Return (x, y) of the center of cell containing provided text 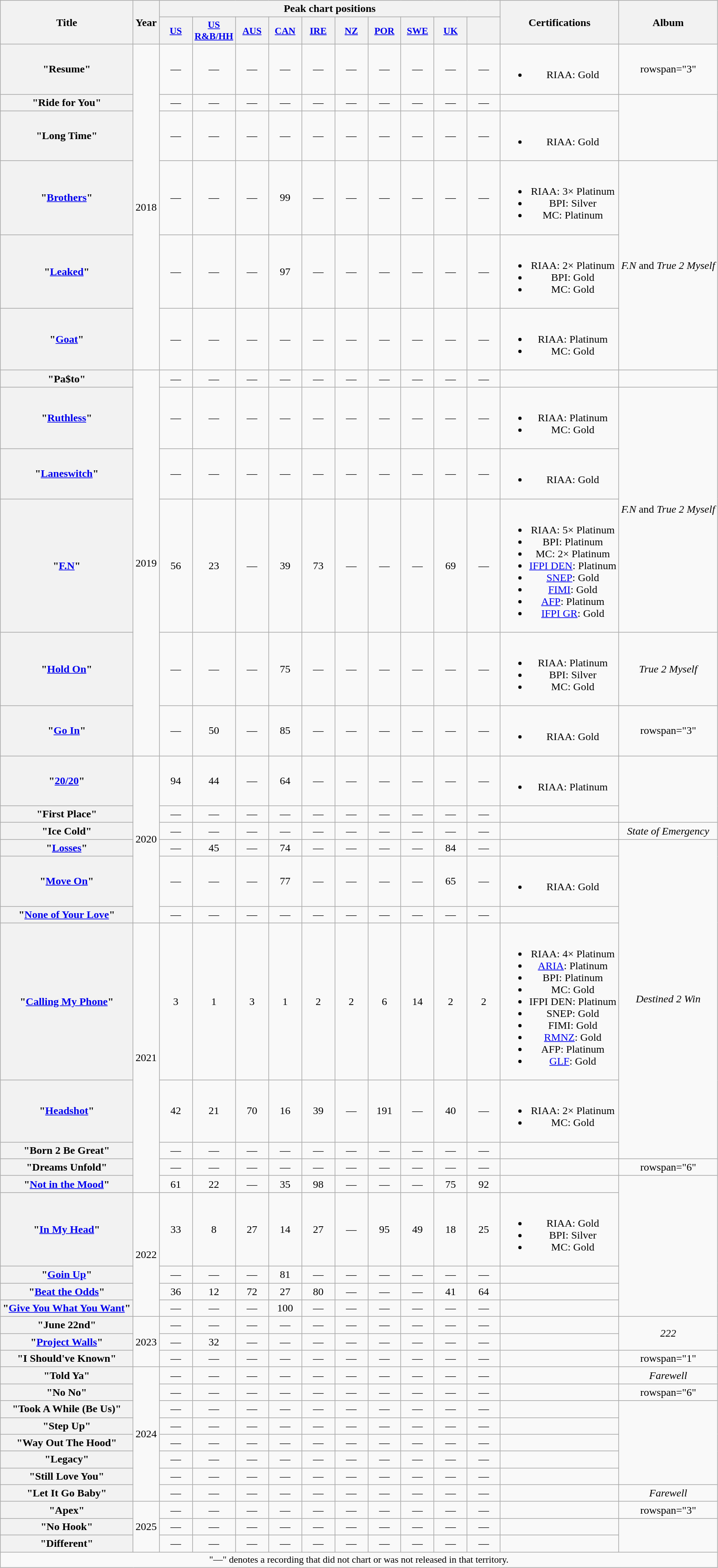
"20/20" (67, 781)
2021 (146, 1058)
35 (285, 1184)
2022 (146, 1254)
"Still Love You" (67, 1476)
40 (451, 1111)
"First Place" (67, 814)
"Go In" (67, 731)
23 (214, 566)
"None of Your Love" (67, 914)
2018 (146, 207)
70 (252, 1111)
"Took A While (Be Us)" (67, 1409)
22 (214, 1184)
"Ice Cold" (67, 831)
RIAA: 2× PlatinumBPI: GoldMC: Gold (559, 271)
"Laneswitch" (67, 473)
36 (176, 1292)
97 (285, 271)
"Ride for You" (67, 102)
8 (214, 1229)
2019 (146, 563)
"Different" (67, 1543)
73 (318, 566)
2023 (146, 1342)
"Goin Up" (67, 1274)
"I Should've Known" (67, 1359)
2020 (146, 839)
"Goat" (67, 339)
USR&B/HH (214, 31)
12 (214, 1292)
85 (285, 731)
2024 (146, 1434)
State of Emergency (668, 831)
"No Hook" (67, 1526)
UK (451, 31)
49 (417, 1229)
RIAA: 5× PlatinumBPI: PlatinumMC: 2× PlatinumIFPI DEN: PlatinumSNEP: GoldFIMI: GoldAFP: PlatinumIFPI GR: Gold (559, 566)
"In My Head" (67, 1229)
RIAA: GoldBPI: SilverMC: Gold (559, 1229)
rowspan="1" (668, 1359)
Title (67, 22)
42 (176, 1111)
"Move On" (67, 881)
191 (384, 1111)
AUS (252, 31)
"Long Time" (67, 136)
94 (176, 781)
45 (214, 848)
"Let It Go Baby" (67, 1493)
Peak chart positions (330, 9)
Destined 2 Win (668, 999)
"Beat the Odds" (67, 1292)
RIAA: 4× PlatinumARIA: PlatinumBPI: PlatinumMC: GoldIFPI DEN: PlatinumSNEP: GoldFIMI: GoldRMNZ: GoldAFP: PlatinumGLF: Gold (559, 1001)
"Not in the Mood" (67, 1184)
"June 22nd" (67, 1325)
6 (384, 1001)
"Calling My Phone" (67, 1001)
"Give You What You Want" (67, 1308)
CAN (285, 31)
"Ruthless" (67, 418)
44 (214, 781)
99 (285, 198)
True 2 Myself (668, 669)
16 (285, 1111)
RIAA: PlatinumBPI: SilverMC: Gold (559, 669)
222 (668, 1334)
SWE (417, 31)
RIAA: Platinum (559, 781)
"Born 2 Be Great" (67, 1150)
18 (451, 1229)
RIAA: 3× PlatinumBPI: SilverMC: Platinum (559, 198)
"Way Out The Hood" (67, 1443)
100 (285, 1308)
Certifications (559, 22)
98 (318, 1184)
92 (483, 1184)
80 (318, 1292)
"Project Walls" (67, 1342)
72 (252, 1292)
"Legacy" (67, 1459)
RIAA: 2× PlatinumMC: Gold (559, 1111)
"Resume" (67, 69)
21 (214, 1111)
"Hold On" (67, 669)
50 (214, 731)
US (176, 31)
NZ (352, 31)
81 (285, 1274)
56 (176, 566)
"Brothers" (67, 198)
POR (384, 31)
Year (146, 22)
65 (451, 881)
32 (214, 1342)
"Dreams Unfold" (67, 1167)
33 (176, 1229)
"Leaked" (67, 271)
74 (285, 848)
41 (451, 1292)
"Step Up" (67, 1426)
"Apex" (67, 1510)
61 (176, 1184)
IRE (318, 31)
77 (285, 881)
95 (384, 1229)
2025 (146, 1526)
"Losses" (67, 848)
25 (483, 1229)
"Headshot" (67, 1111)
"F.N" (67, 566)
"No No" (67, 1392)
Album (668, 22)
"Pa$to" (67, 378)
69 (451, 566)
"—" denotes a recording that did not chart or was not released in that territory. (359, 1560)
"Told Ya" (67, 1375)
84 (451, 848)
